From the cell containing the given text, extract its center point as (x, y) coordinate. 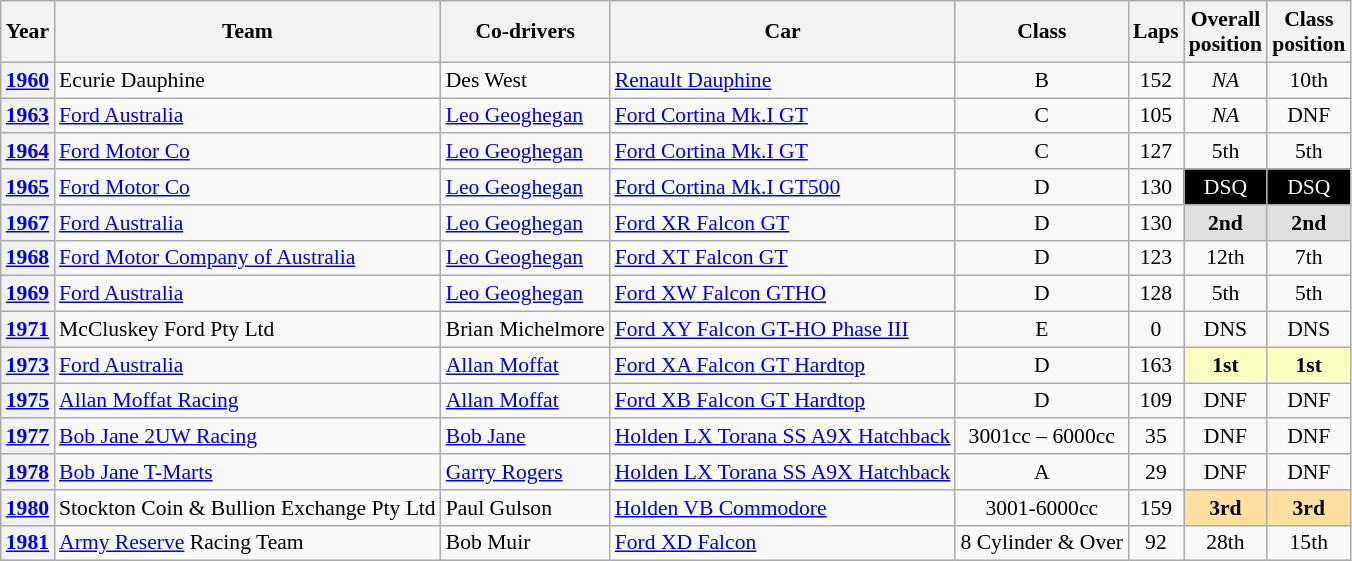
Bob Jane T-Marts (248, 472)
1968 (28, 258)
92 (1156, 543)
128 (1156, 294)
1964 (28, 152)
28th (1226, 543)
Ford XD Falcon (783, 543)
Ford XR Falcon GT (783, 223)
Army Reserve Racing Team (248, 543)
10th (1308, 80)
Ecurie Dauphine (248, 80)
Ford Motor Company of Australia (248, 258)
Paul Gulson (526, 508)
Co-drivers (526, 32)
7th (1308, 258)
159 (1156, 508)
Holden VB Commodore (783, 508)
3001cc – 6000cc (1042, 437)
29 (1156, 472)
Car (783, 32)
1963 (28, 116)
Ford XY Falcon GT-HO Phase III (783, 330)
Allan Moffat Racing (248, 401)
Garry Rogers (526, 472)
8 Cylinder & Over (1042, 543)
Bob Jane (526, 437)
Overallposition (1226, 32)
35 (1156, 437)
Bob Muir (526, 543)
1978 (28, 472)
Des West (526, 80)
1975 (28, 401)
1965 (28, 187)
1971 (28, 330)
15th (1308, 543)
109 (1156, 401)
B (1042, 80)
1973 (28, 365)
1967 (28, 223)
1969 (28, 294)
McCluskey Ford Pty Ltd (248, 330)
Bob Jane 2UW Racing (248, 437)
123 (1156, 258)
Stockton Coin & Bullion Exchange Pty Ltd (248, 508)
Year (28, 32)
1980 (28, 508)
Ford XW Falcon GTHO (783, 294)
Renault Dauphine (783, 80)
Ford XT Falcon GT (783, 258)
1960 (28, 80)
12th (1226, 258)
1977 (28, 437)
Ford XB Falcon GT Hardtop (783, 401)
Laps (1156, 32)
1981 (28, 543)
127 (1156, 152)
Ford Cortina Mk.I GT500 (783, 187)
Brian Michelmore (526, 330)
Team (248, 32)
Classposition (1308, 32)
A (1042, 472)
163 (1156, 365)
3001-6000cc (1042, 508)
Ford XA Falcon GT Hardtop (783, 365)
152 (1156, 80)
0 (1156, 330)
105 (1156, 116)
Class (1042, 32)
E (1042, 330)
